Capture the cell that displays the provided text and extract its [X, Y] central coordinate. 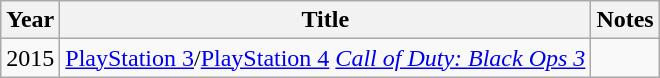
2015 [30, 58]
Notes [625, 20]
Title [326, 20]
Year [30, 20]
PlayStation 3/PlayStation 4 Call of Duty: Black Ops 3 [326, 58]
